Pinpoint the cell where the given text exists, returning its (X, Y) midpoint coordinate. 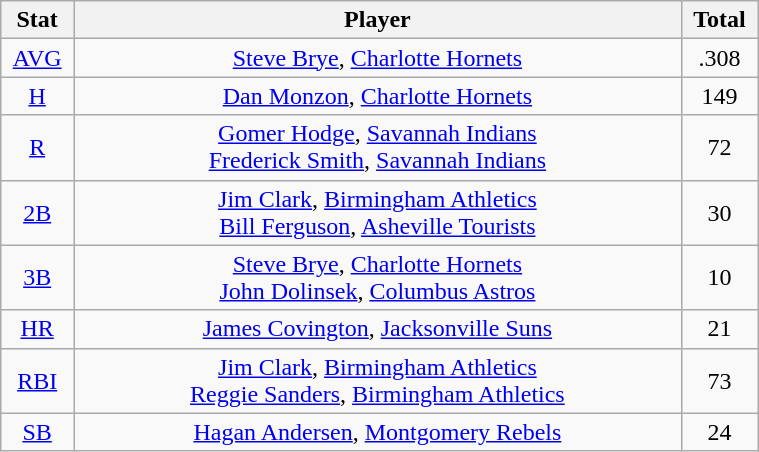
24 (719, 432)
72 (719, 148)
30 (719, 212)
R (38, 148)
Steve Brye, Charlotte Hornets (378, 58)
Stat (38, 20)
3B (38, 278)
Jim Clark, Birmingham Athletics Reggie Sanders, Birmingham Athletics (378, 380)
149 (719, 96)
James Covington, Jacksonville Suns (378, 329)
Player (378, 20)
Jim Clark, Birmingham Athletics Bill Ferguson, Asheville Tourists (378, 212)
AVG (38, 58)
Total (719, 20)
21 (719, 329)
H (38, 96)
HR (38, 329)
SB (38, 432)
73 (719, 380)
10 (719, 278)
.308 (719, 58)
RBI (38, 380)
2B (38, 212)
Hagan Andersen, Montgomery Rebels (378, 432)
Gomer Hodge, Savannah Indians Frederick Smith, Savannah Indians (378, 148)
Steve Brye, Charlotte Hornets John Dolinsek, Columbus Astros (378, 278)
Dan Monzon, Charlotte Hornets (378, 96)
